Output the [X, Y] coordinate of the center of the cell containing the given text.  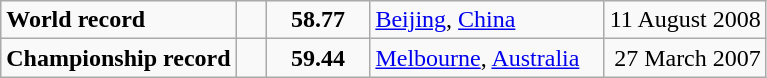
58.77 [318, 20]
27 March 2007 [685, 58]
Melbourne, Australia [487, 58]
Beijing, China [487, 20]
World record [118, 20]
11 August 2008 [685, 20]
Championship record [118, 58]
59.44 [318, 58]
